Detect which cell encompasses the target text, then output its [x, y] center coordinate. 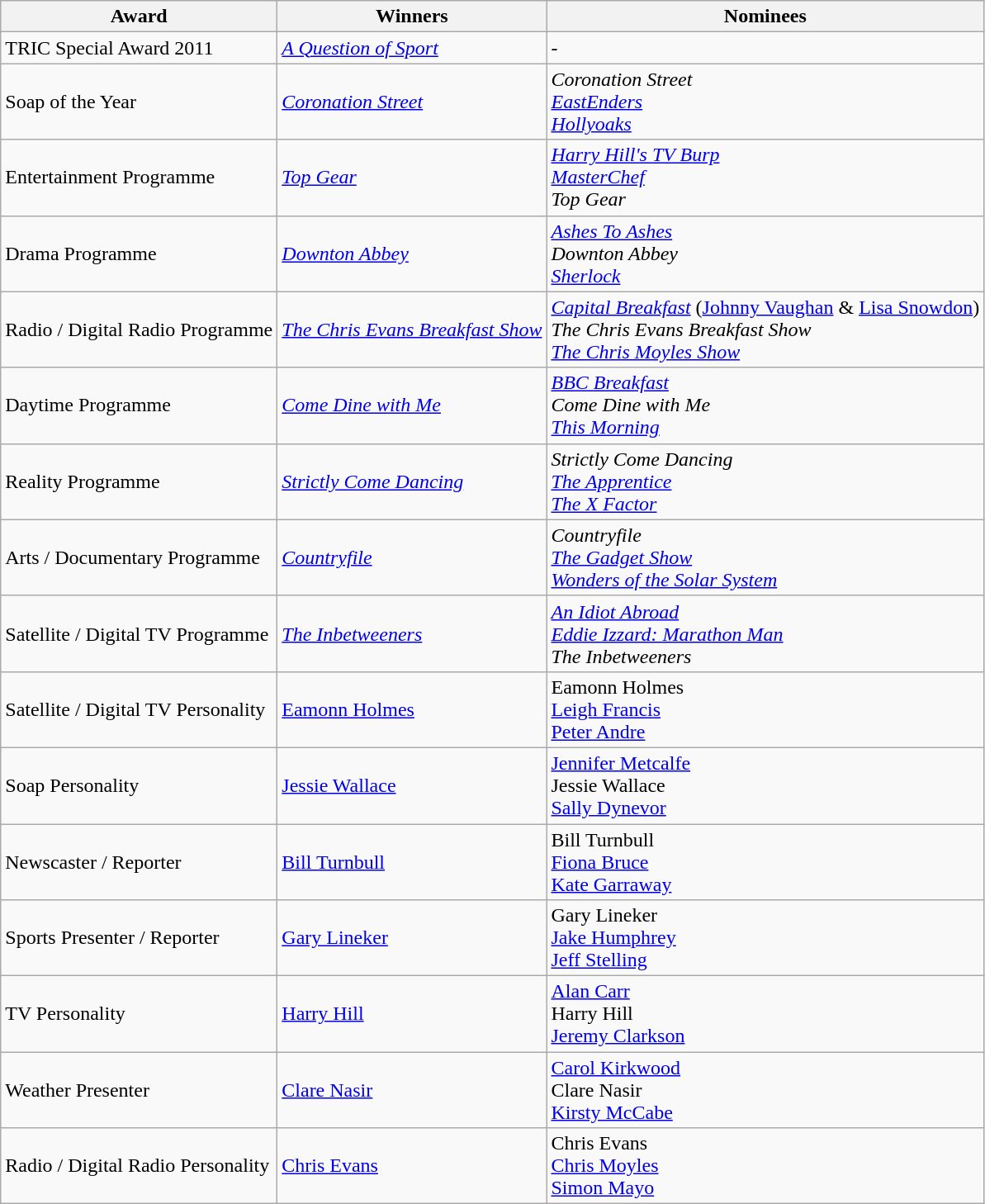
Soap Personality [139, 785]
Soap of the Year [139, 102]
Strictly Come Dancing The Apprentice The X Factor [765, 481]
Sports Presenter / Reporter [139, 938]
Eamonn Holmes [412, 709]
Chris Evans [412, 1166]
Clare Nasir [412, 1090]
An Idiot Abroad Eddie Izzard: Marathon Man The Inbetweeners [765, 633]
TV Personality [139, 1014]
The Chris Evans Breakfast Show [412, 329]
Downton Abbey [412, 254]
Harry Hill [412, 1014]
Reality Programme [139, 481]
Strictly Come Dancing [412, 481]
Satellite / Digital TV Personality [139, 709]
Harry Hill's TV Burp MasterChef Top Gear [765, 178]
Top Gear [412, 178]
Gary Lineker [412, 938]
Jennifer Metcalfe Jessie Wallace Sally Dynevor [765, 785]
A Question of Sport [412, 48]
Coronation Street [412, 102]
Radio / Digital Radio Personality [139, 1166]
Chris Evans Chris Moyles Simon Mayo [765, 1166]
Capital Breakfast (Johnny Vaughan & Lisa Snowdon) The Chris Evans Breakfast Show The Chris Moyles Show [765, 329]
Bill Turnbull [412, 862]
Bill Turnbull Fiona Bruce Kate Garraway [765, 862]
Jessie Wallace [412, 785]
BBC Breakfast Come Dine with Me This Morning [765, 405]
Daytime Programme [139, 405]
Arts / Documentary Programme [139, 557]
Winners [412, 17]
Countryfile [412, 557]
Ashes To Ashes Downton Abbey Sherlock [765, 254]
TRIC Special Award 2011 [139, 48]
Coronation Street EastEnders Hollyoaks [765, 102]
Award [139, 17]
Gary Lineker Jake Humphrey Jeff Stelling [765, 938]
Satellite / Digital TV Programme [139, 633]
Radio / Digital Radio Programme [139, 329]
Eamonn Holmes Leigh Francis Peter Andre [765, 709]
Carol Kirkwood Clare Nasir Kirsty McCabe [765, 1090]
Weather Presenter [139, 1090]
Newscaster / Reporter [139, 862]
Entertainment Programme [139, 178]
Come Dine with Me [412, 405]
Drama Programme [139, 254]
Alan Carr Harry Hill Jeremy Clarkson [765, 1014]
Nominees [765, 17]
The Inbetweeners [412, 633]
Countryfile The Gadget Show Wonders of the Solar System [765, 557]
- [765, 48]
